Identify which cell holds the provided text, then report its (X, Y) central coordinate. 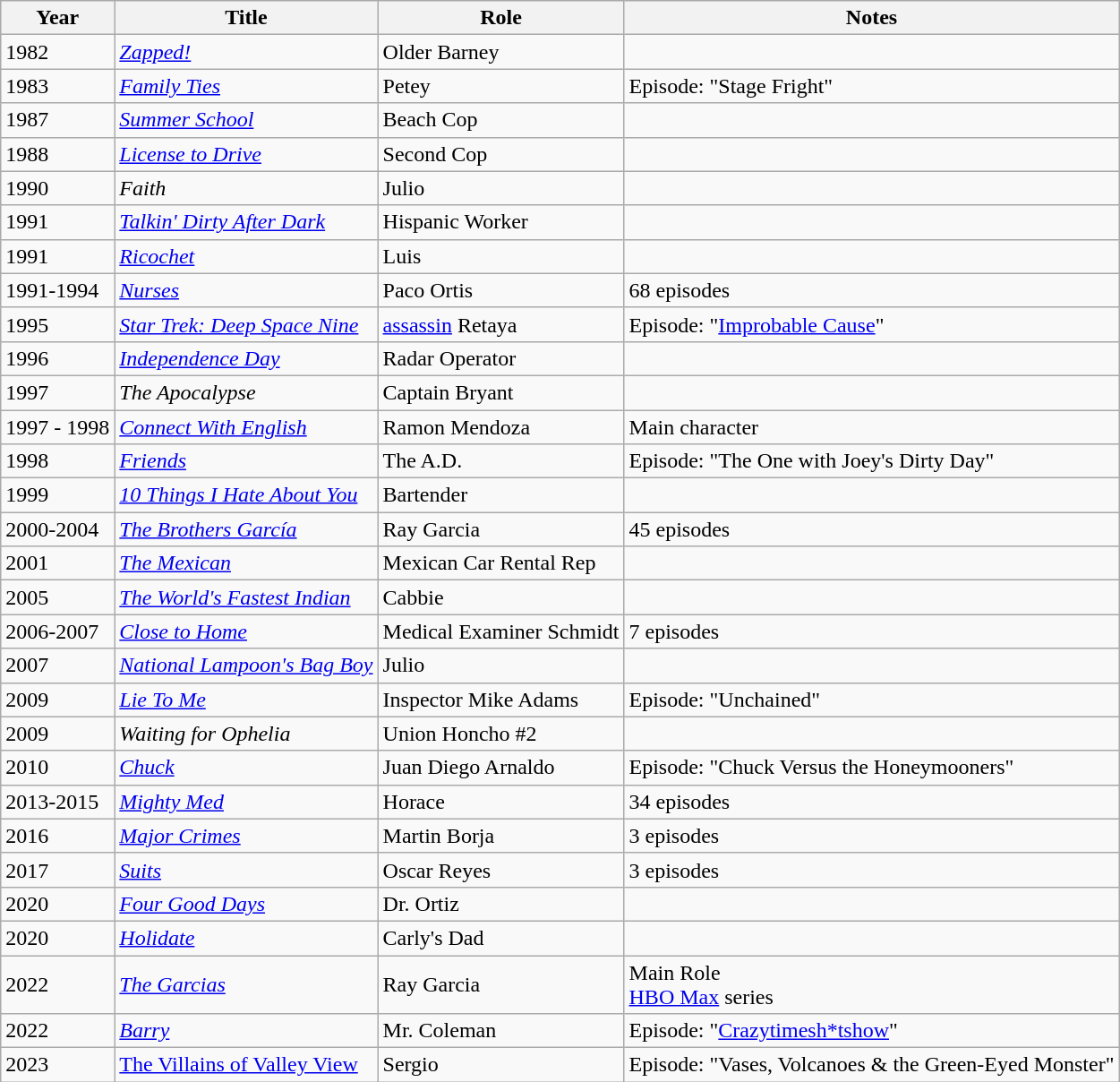
Captain Bryant (501, 392)
Beach Cop (501, 120)
Paco Ortis (501, 290)
2023 (57, 1065)
45 episodes (872, 529)
1999 (57, 495)
Friends (246, 461)
Suits (246, 870)
Inspector Mike Adams (501, 700)
Petey (501, 86)
1982 (57, 52)
Zapped! (246, 52)
Holidate (246, 938)
Star Trek: Deep Space Nine (246, 324)
Dr. Ortiz (501, 904)
Older Barney (501, 52)
The Villains of Valley View (246, 1065)
Oscar Reyes (501, 870)
1983 (57, 86)
The Apocalypse (246, 392)
10 Things I Hate About You (246, 495)
Role (501, 18)
The Garcias (246, 983)
1990 (57, 188)
Summer School (246, 120)
Second Cop (501, 154)
1997 (57, 392)
The Brothers García (246, 529)
Episode: "The One with Joey's Dirty Day" (872, 461)
Episode: "Stage Fright" (872, 86)
Carly's Dad (501, 938)
2007 (57, 666)
34 episodes (872, 802)
2000-2004 (57, 529)
Episode: "Vases, Volcanoes & the Green-Eyed Monster" (872, 1065)
2013-2015 (57, 802)
2006-2007 (57, 631)
assassin Retaya (501, 324)
Barry (246, 1031)
1998 (57, 461)
Talkin' Dirty After Dark (246, 222)
2017 (57, 870)
Main character (872, 427)
Luis (501, 256)
Main RoleHBO Max series (872, 983)
Close to Home (246, 631)
Nurses (246, 290)
7 episodes (872, 631)
Mighty Med (246, 802)
Episode: "Chuck Versus the Honeymooners" (872, 768)
Waiting for Ophelia (246, 734)
Horace (501, 802)
The World's Fastest Indian (246, 597)
Sergio (501, 1065)
Ramon Mendoza (501, 427)
Episode: "Crazytimesh*tshow" (872, 1031)
License to Drive (246, 154)
1995 (57, 324)
Mexican Car Rental Rep (501, 563)
Radar Operator (501, 358)
Mr. Coleman (501, 1031)
Title (246, 18)
Bartender (501, 495)
Martin Borja (501, 836)
1987 (57, 120)
Episode: "Improbable Cause" (872, 324)
2001 (57, 563)
1988 (57, 154)
Year (57, 18)
Union Honcho #2 (501, 734)
68 episodes (872, 290)
Episode: "Unchained" (872, 700)
Family Ties (246, 86)
2010 (57, 768)
2005 (57, 597)
Connect With English (246, 427)
1996 (57, 358)
Major Crimes (246, 836)
Chuck (246, 768)
Four Good Days (246, 904)
2016 (57, 836)
Juan Diego Arnaldo (501, 768)
Cabbie (501, 597)
Independence Day (246, 358)
1991-1994 (57, 290)
Medical Examiner Schmidt (501, 631)
Notes (872, 18)
Lie To Me (246, 700)
1997 - 1998 (57, 427)
Hispanic Worker (501, 222)
The Mexican (246, 563)
Ricochet (246, 256)
Faith (246, 188)
The A.D. (501, 461)
National Lampoon's Bag Boy (246, 666)
